Search for the cell housing the specified text and yield its (X, Y) center coordinate. 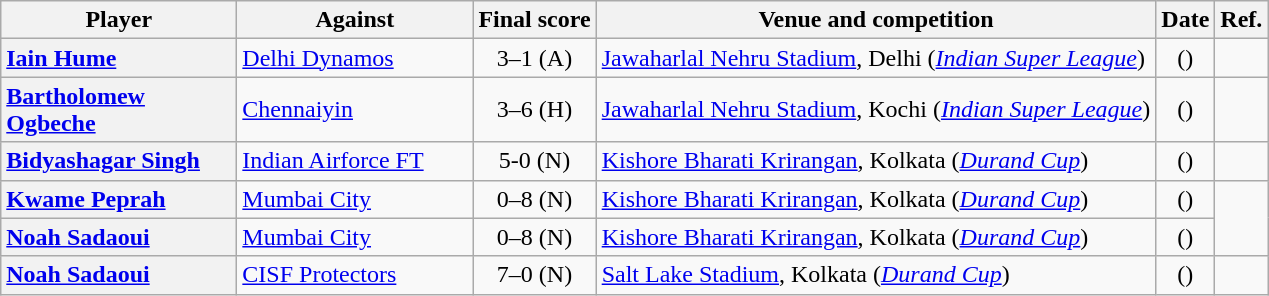
Final score (534, 20)
Salt Lake Stadium, Kolkata (Durand Cup) (876, 275)
Ref. (1242, 20)
Against (355, 20)
Iain Hume (119, 58)
Date (1186, 20)
Jawaharlal Nehru Stadium, Kochi (Indian Super League) (876, 110)
Chennaiyin (355, 110)
Bartholomew Ogbeche (119, 110)
Player (119, 20)
3–6 (H) (534, 110)
Indian Airforce FT (355, 161)
7–0 (N) (534, 275)
Venue and competition (876, 20)
3–1 (A) (534, 58)
Kwame Peprah (119, 199)
Delhi Dynamos (355, 58)
Jawaharlal Nehru Stadium, Delhi (Indian Super League) (876, 58)
Bidyashagar Singh (119, 161)
CISF Protectors (355, 275)
5-0 (N) (534, 161)
